Identify which cell holds the provided text, then report its (X, Y) central coordinate. 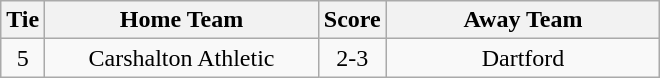
Carshalton Athletic (182, 58)
Tie (23, 20)
Home Team (182, 20)
2-3 (352, 58)
Dartford (523, 58)
Away Team (523, 20)
Score (352, 20)
5 (23, 58)
